Identify which cell holds the provided text, then report its [X, Y] central coordinate. 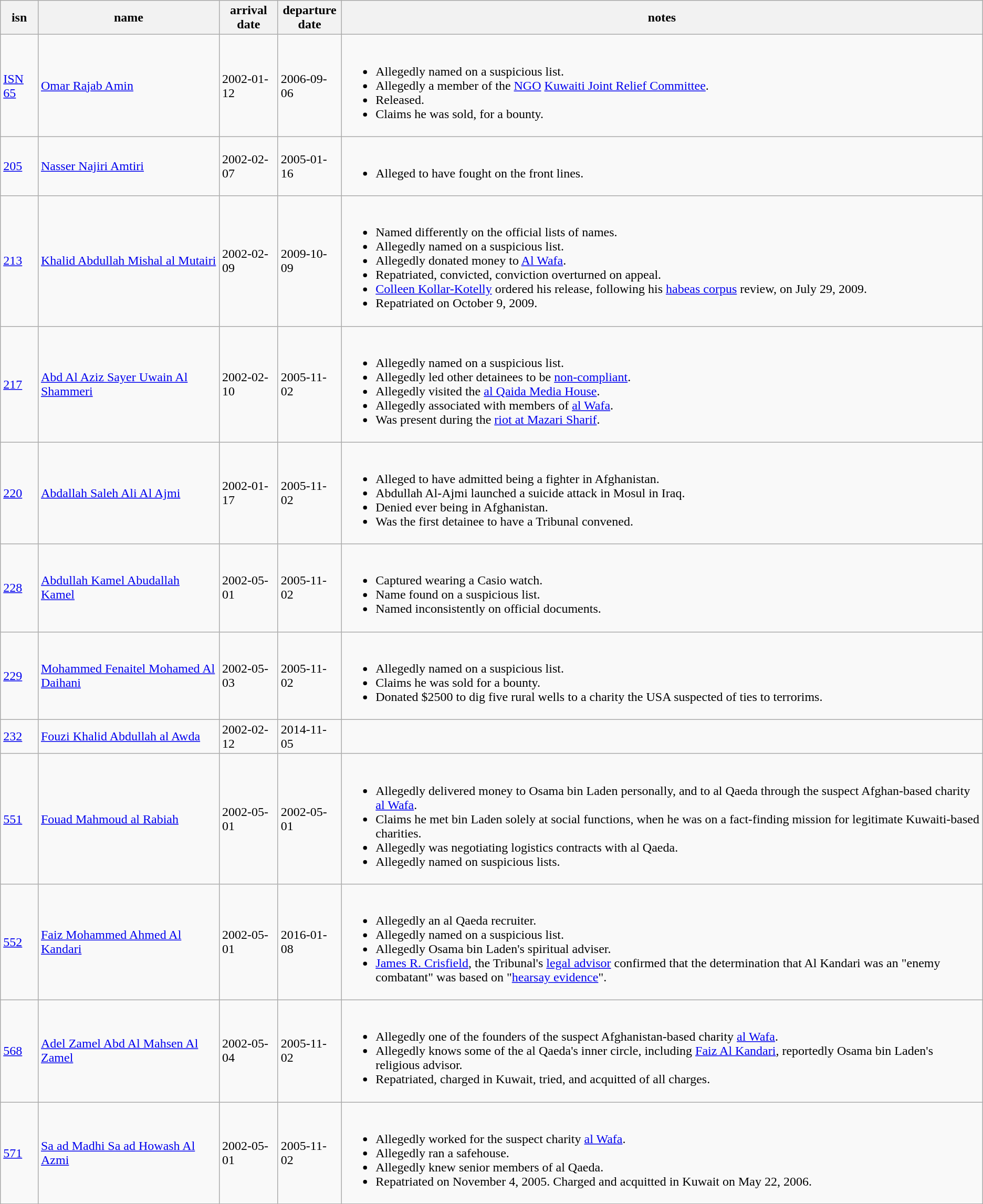
Allegedly named on a suspicious list.Allegedly a member of the NGO Kuwaiti Joint Relief Committee.Released.Claims he was sold, for a bounty. [662, 86]
Alleged to have fought on the front lines. [662, 166]
arrivaldate [248, 18]
2002-02-10 [248, 384]
2006-09-06 [309, 86]
229 [19, 675]
552 [19, 942]
Omar Rajab Amin [128, 86]
Khalid Abdullah Mishal al Mutairi [128, 261]
Sa ad Madhi Sa ad Howash Al Azmi [128, 1153]
2005-01-16 [309, 166]
name [128, 18]
Captured wearing a Casio watch.Name found on a suspicious list.Named inconsistently on official documents. [662, 588]
571 [19, 1153]
notes [662, 18]
213 [19, 261]
2002-05-03 [248, 675]
220 [19, 493]
568 [19, 1051]
Faiz Mohammed Ahmed Al Kandari [128, 942]
Nasser Najiri Amtiri [128, 166]
2002-02-09 [248, 261]
isn [19, 18]
2014-11-05 [309, 736]
Abdullah Kamel Abudallah Kamel [128, 588]
departuredate [309, 18]
2002-05-04 [248, 1051]
Abd Al Aziz Sayer Uwain Al Shammeri [128, 384]
2016-01-08 [309, 942]
Fouad Mahmoud al Rabiah [128, 819]
205 [19, 166]
228 [19, 588]
Fouzi Khalid Abdullah al Awda [128, 736]
232 [19, 736]
Adel Zamel Abd Al Mahsen Al Zamel [128, 1051]
2002-01-12 [248, 86]
Mohammed Fenaitel Mohamed Al Daihani [128, 675]
2002-02-12 [248, 736]
Abdallah Saleh Ali Al Ajmi [128, 493]
ISN 65 [19, 86]
551 [19, 819]
217 [19, 384]
2002-01-17 [248, 493]
2002-02-07 [248, 166]
2009-10-09 [309, 261]
